Find where the given text appears and provide that cell's center as [X, Y] coordinate. 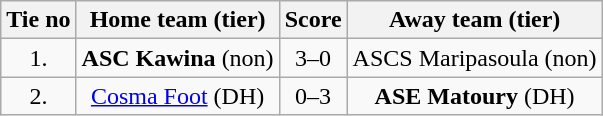
3–0 [313, 58]
ASC Kawina (non) [178, 58]
ASE Matoury (DH) [474, 96]
Cosma Foot (DH) [178, 96]
Tie no [38, 20]
ASCS Maripasoula (non) [474, 58]
1. [38, 58]
0–3 [313, 96]
2. [38, 96]
Score [313, 20]
Away team (tier) [474, 20]
Home team (tier) [178, 20]
